Locate the cell with the specified text and output its (x, y) center coordinate. 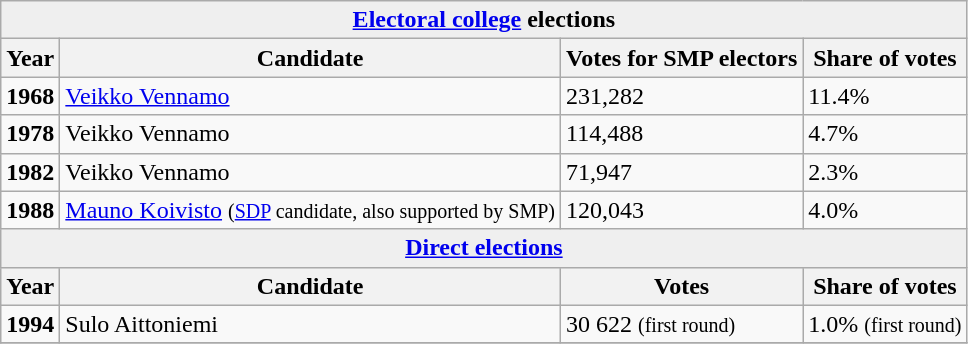
1.0% (first round) (885, 324)
114,488 (681, 134)
1978 (30, 134)
4.7% (885, 134)
Electoral college elections (484, 20)
Votes for SMP electors (681, 58)
120,043 (681, 210)
1994 (30, 324)
Direct elections (484, 248)
1982 (30, 172)
11.4% (885, 96)
1968 (30, 96)
Mauno Koivisto (SDP candidate, also supported by SMP) (310, 210)
Sulo Aittoniemi (310, 324)
Votes (681, 286)
231,282 (681, 96)
4.0% (885, 210)
71,947 (681, 172)
1988 (30, 210)
30 622 (first round) (681, 324)
2.3% (885, 172)
